Return [X, Y] of the center of cell containing provided text 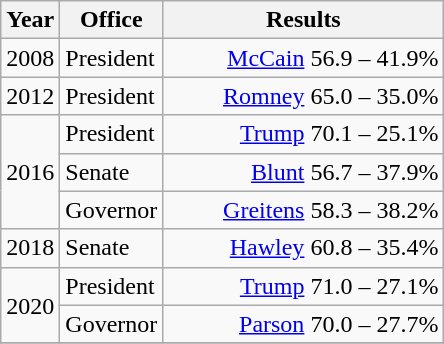
Romney 65.0 – 35.0% [304, 96]
Parson 70.0 – 27.7% [304, 324]
Greitens 58.3 – 38.2% [304, 210]
2016 [30, 172]
Trump 71.0 – 27.1% [304, 286]
Results [304, 20]
Trump 70.1 – 25.1% [304, 134]
Year [30, 20]
2020 [30, 305]
2012 [30, 96]
Blunt 56.7 – 37.9% [304, 172]
2018 [30, 248]
Hawley 60.8 – 35.4% [304, 248]
McCain 56.9 – 41.9% [304, 58]
2008 [30, 58]
Office [112, 20]
